Scan for the cell matching the given text and deliver its [X, Y] coordinate at center. 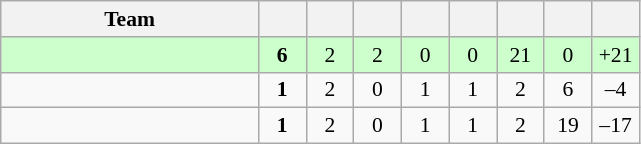
19 [568, 126]
–17 [616, 126]
Team [130, 19]
–4 [616, 90]
21 [520, 55]
+21 [616, 55]
